Return (x, y) of the center of cell containing provided text 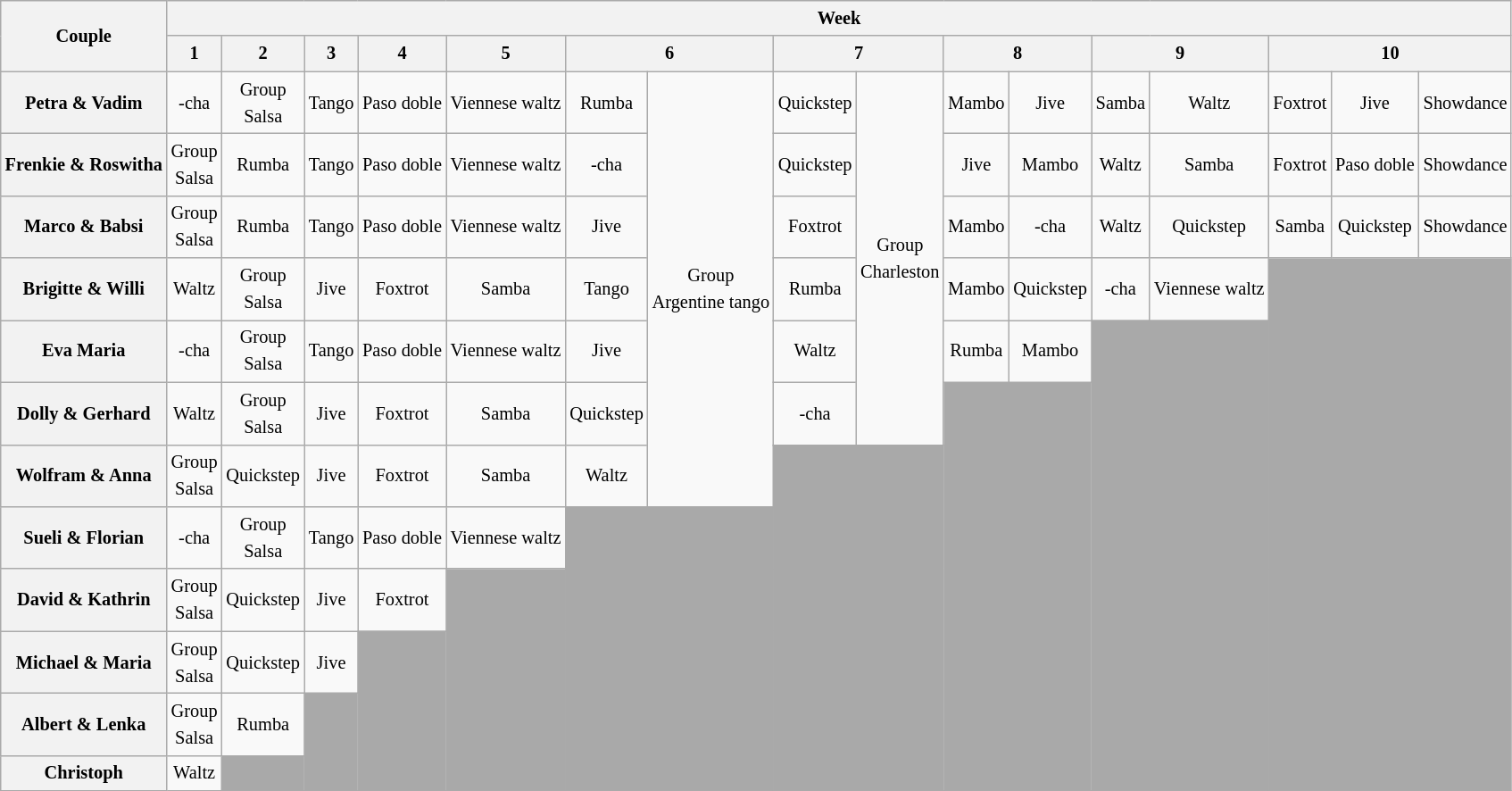
David & Kathrin (84, 600)
Dolly & Gerhard (84, 413)
Michael & Maria (84, 662)
Petra & Vadim (84, 103)
2 (263, 54)
10 (1390, 54)
1 (195, 54)
Couple (84, 36)
Frenkie & Roswitha (84, 164)
GroupCharleston (900, 258)
Eva Maria (84, 351)
GroupArgentine tango (710, 289)
7 (859, 54)
Christoph (84, 773)
Sueli & Florian (84, 537)
Brigitte & Willi (84, 289)
Wolfram & Anna (84, 476)
3 (331, 54)
9 (1180, 54)
8 (1018, 54)
5 (506, 54)
Marco & Babsi (84, 227)
Week (839, 18)
4 (402, 54)
6 (669, 54)
Albert & Lenka (84, 724)
